For the text-containing cell, return its midpoint in [x, y] coordinate format. 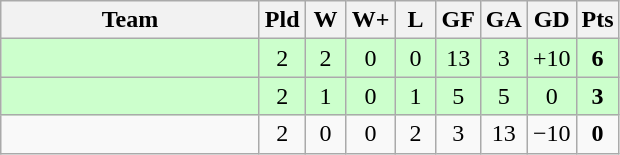
Team [130, 20]
GF [458, 20]
Pld [282, 20]
−10 [552, 134]
+10 [552, 58]
GD [552, 20]
Pts [598, 20]
6 [598, 58]
W+ [370, 20]
GA [504, 20]
W [326, 20]
L [416, 20]
